Provide the [x, y] coordinate of the cell's center where the given text is located.  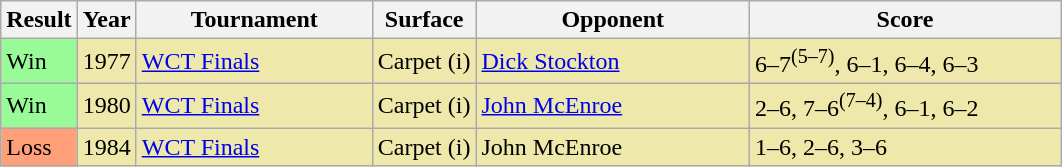
Result [39, 20]
6–7(5–7), 6–1, 6–4, 6–3 [906, 62]
1984 [106, 147]
1–6, 2–6, 3–6 [906, 147]
Tournament [254, 20]
Opponent [613, 20]
1977 [106, 62]
Dick Stockton [613, 62]
Surface [424, 20]
1980 [106, 106]
Score [906, 20]
2–6, 7–6(7–4), 6–1, 6–2 [906, 106]
Loss [39, 147]
Year [106, 20]
